Locate the cell with the specified text and output its (X, Y) center coordinate. 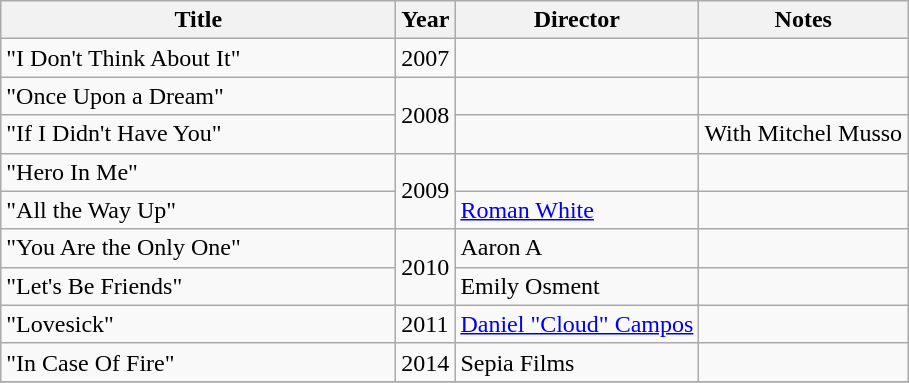
"All the Way Up" (198, 210)
Roman White (577, 210)
"Hero In Me" (198, 172)
"If I Didn't Have You" (198, 134)
Aaron A (577, 248)
Director (577, 20)
Daniel "Cloud" Campos (577, 324)
"You Are the Only One" (198, 248)
2008 (426, 115)
With Mitchel Musso (804, 134)
"In Case Of Fire" (198, 362)
Notes (804, 20)
Emily Osment (577, 286)
2010 (426, 267)
Title (198, 20)
2011 (426, 324)
"I Don't Think About It" (198, 58)
2009 (426, 191)
"Once Upon a Dream" (198, 96)
Year (426, 20)
"Lovesick" (198, 324)
Sepia Films (577, 362)
2007 (426, 58)
"Let's Be Friends" (198, 286)
2014 (426, 362)
